Identify which cell holds the provided text, then report its (X, Y) central coordinate. 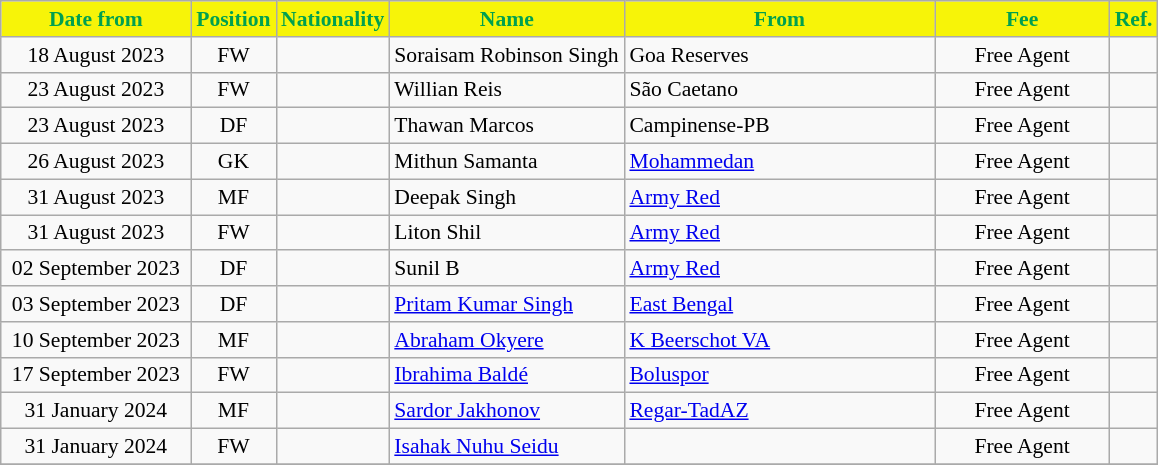
Willian Reis (506, 90)
K Beerschot VA (779, 340)
Mithun Samanta (506, 162)
São Caetano (779, 90)
Deepak Singh (506, 197)
Date from (96, 19)
Soraisam Robinson Singh (506, 55)
02 September 2023 (96, 269)
East Bengal (779, 304)
03 September 2023 (96, 304)
Sunil B (506, 269)
Abraham Okyere (506, 340)
From (779, 19)
Liton Shil (506, 233)
10 September 2023 (96, 340)
Nationality (332, 19)
Ibrahima Baldé (506, 375)
Sardor Jakhonov (506, 411)
Position (234, 19)
17 September 2023 (96, 375)
Pritam Kumar Singh (506, 304)
Ref. (1134, 19)
Fee (1022, 19)
18 August 2023 (96, 55)
Isahak Nuhu Seidu (506, 447)
Boluspor (779, 375)
Campinense-PB (779, 126)
Goa Reserves (779, 55)
GK (234, 162)
Regar-TadAZ (779, 411)
26 August 2023 (96, 162)
Thawan Marcos (506, 126)
Mohammedan (779, 162)
Name (506, 19)
